Extract the [x, y] coordinate from the center of the cell holding the provided text.  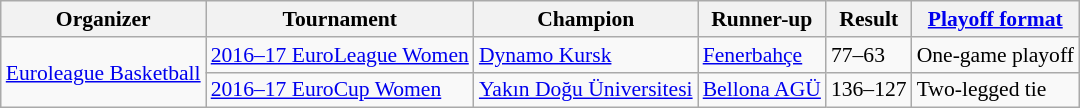
Bellona AGÜ [762, 90]
Yakın Doğu Üniversitesi [586, 90]
One-game playoff [996, 55]
2016–17 EuroCup Women [340, 90]
Dynamo Kursk [586, 55]
Organizer [104, 19]
Fenerbahçe [762, 55]
77–63 [869, 55]
136–127 [869, 90]
Two-legged tie [996, 90]
Runner-up [762, 19]
Result [869, 19]
Playoff format [996, 19]
Champion [586, 19]
Euroleague Basketball [104, 72]
2016–17 EuroLeague Women [340, 55]
Tournament [340, 19]
